Detect which cell encompasses the target text, then output its (X, Y) center coordinate. 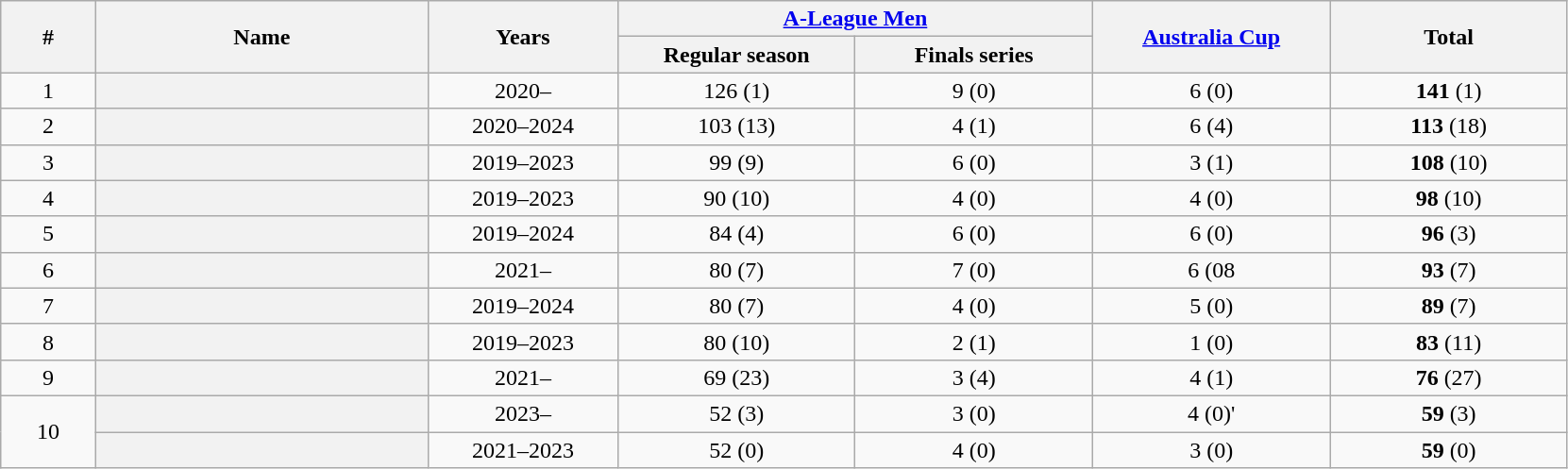
Regular season (736, 55)
93 (7) (1448, 270)
Years (523, 37)
Australia Cup (1210, 37)
1 (0) (1210, 342)
# (49, 37)
4 (49, 198)
4 (0)' (1210, 413)
59 (3) (1448, 413)
52 (3) (736, 413)
3 (1) (1210, 162)
83 (11) (1448, 342)
9 (0) (974, 91)
7 (49, 306)
Total (1448, 37)
7 (0) (974, 270)
141 (1) (1448, 91)
1 (49, 91)
6 (08 (1210, 270)
52 (0) (736, 450)
Finals series (974, 55)
90 (10) (736, 198)
89 (7) (1448, 306)
3 (49, 162)
96 (3) (1448, 234)
5 (0) (1210, 306)
6 (4) (1210, 126)
59 (0) (1448, 450)
A-League Men (855, 19)
103 (13) (736, 126)
3 (4) (974, 377)
76 (27) (1448, 377)
2020– (523, 91)
5 (49, 234)
Name (261, 37)
84 (4) (736, 234)
113 (18) (1448, 126)
2023– (523, 413)
69 (23) (736, 377)
2021–2023 (523, 450)
2 (1) (974, 342)
6 (49, 270)
10 (49, 431)
126 (1) (736, 91)
8 (49, 342)
98 (10) (1448, 198)
2020–2024 (523, 126)
2 (49, 126)
80 (10) (736, 342)
99 (9) (736, 162)
108 (10) (1448, 162)
9 (49, 377)
